For the text-containing cell, return its midpoint in [X, Y] coordinate format. 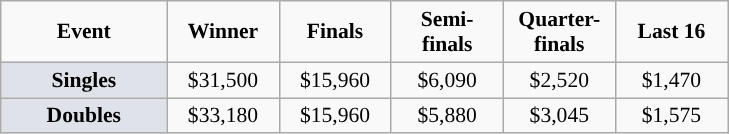
$1,575 [671, 116]
Quarter-finals [559, 32]
$2,520 [559, 80]
Finals [335, 32]
Winner [223, 32]
$33,180 [223, 116]
$3,045 [559, 116]
Singles [84, 80]
Event [84, 32]
Last 16 [671, 32]
$6,090 [447, 80]
$31,500 [223, 80]
$5,880 [447, 116]
Semi-finals [447, 32]
Doubles [84, 116]
$1,470 [671, 80]
